Search for the cell housing the specified text and yield its (x, y) center coordinate. 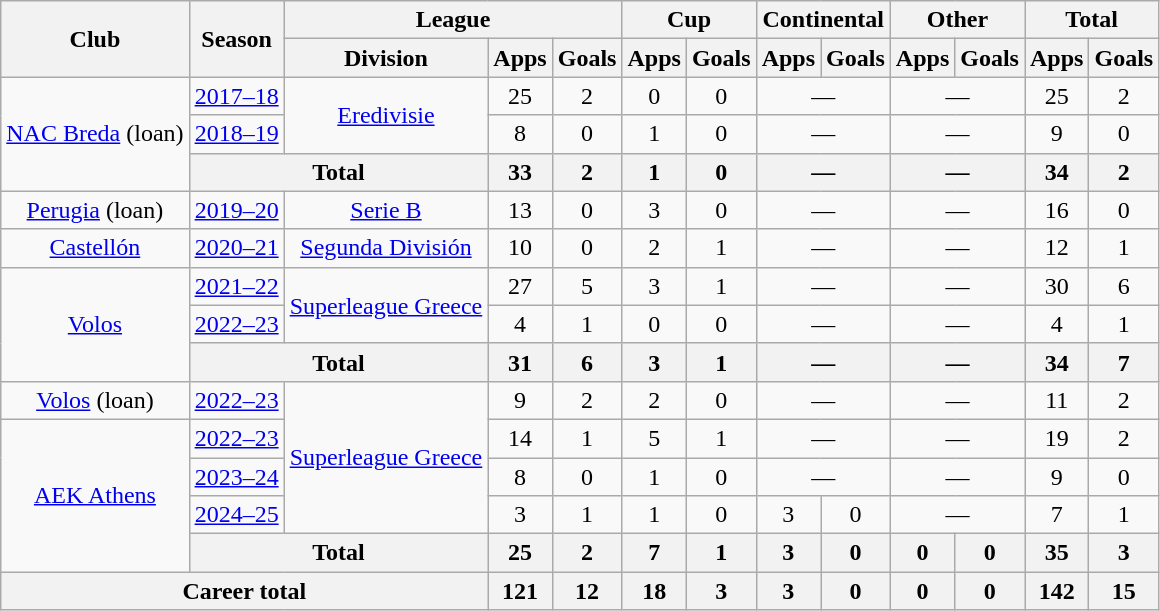
142 (1056, 591)
Season (236, 39)
30 (1056, 286)
2018–19 (236, 134)
14 (520, 438)
Other (957, 20)
Volos (95, 324)
27 (520, 286)
Career total (244, 591)
Segunda División (386, 248)
13 (520, 210)
35 (1056, 553)
Continental (823, 20)
2019–20 (236, 210)
31 (520, 362)
Eredivisie (386, 115)
15 (1124, 591)
2017–18 (236, 96)
2024–25 (236, 515)
Cup (689, 20)
Club (95, 39)
Serie B (386, 210)
2020–21 (236, 248)
Perugia (loan) (95, 210)
2023–24 (236, 477)
121 (520, 591)
2021–22 (236, 286)
NAC Breda (loan) (95, 134)
10 (520, 248)
18 (654, 591)
League (453, 20)
16 (1056, 210)
Volos (loan) (95, 400)
Division (386, 58)
33 (520, 172)
19 (1056, 438)
11 (1056, 400)
AEK Athens (95, 495)
Castellón (95, 248)
